Search for the cell housing the specified text and yield its [X, Y] center coordinate. 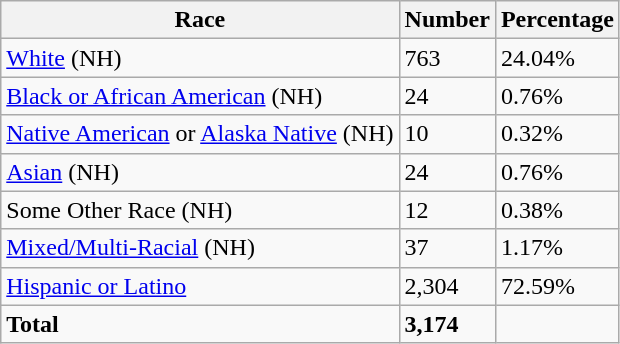
72.59% [557, 286]
Mixed/Multi-Racial (NH) [200, 248]
763 [447, 58]
37 [447, 248]
Asian (NH) [200, 172]
Hispanic or Latino [200, 286]
Total [200, 324]
3,174 [447, 324]
0.38% [557, 210]
10 [447, 134]
White (NH) [200, 58]
Some Other Race (NH) [200, 210]
Number [447, 20]
1.17% [557, 248]
24.04% [557, 58]
2,304 [447, 286]
Native American or Alaska Native (NH) [200, 134]
Black or African American (NH) [200, 96]
Race [200, 20]
Percentage [557, 20]
0.32% [557, 134]
12 [447, 210]
